Identify which cell holds the provided text, then report its (X, Y) central coordinate. 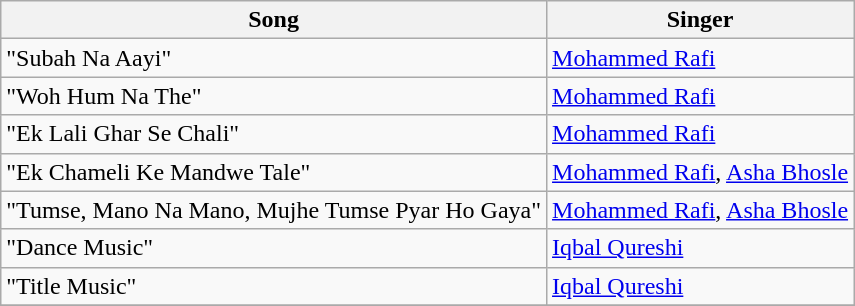
Singer (700, 20)
"Title Music" (274, 286)
"Ek Lali Ghar Se Chali" (274, 134)
"Subah Na Aayi" (274, 58)
"Ek Chameli Ke Mandwe Tale" (274, 172)
"Tumse, Mano Na Mano, Mujhe Tumse Pyar Ho Gaya" (274, 210)
"Dance Music" (274, 248)
"Woh Hum Na The" (274, 96)
Song (274, 20)
